Identify which cell holds the provided text, then report its (x, y) central coordinate. 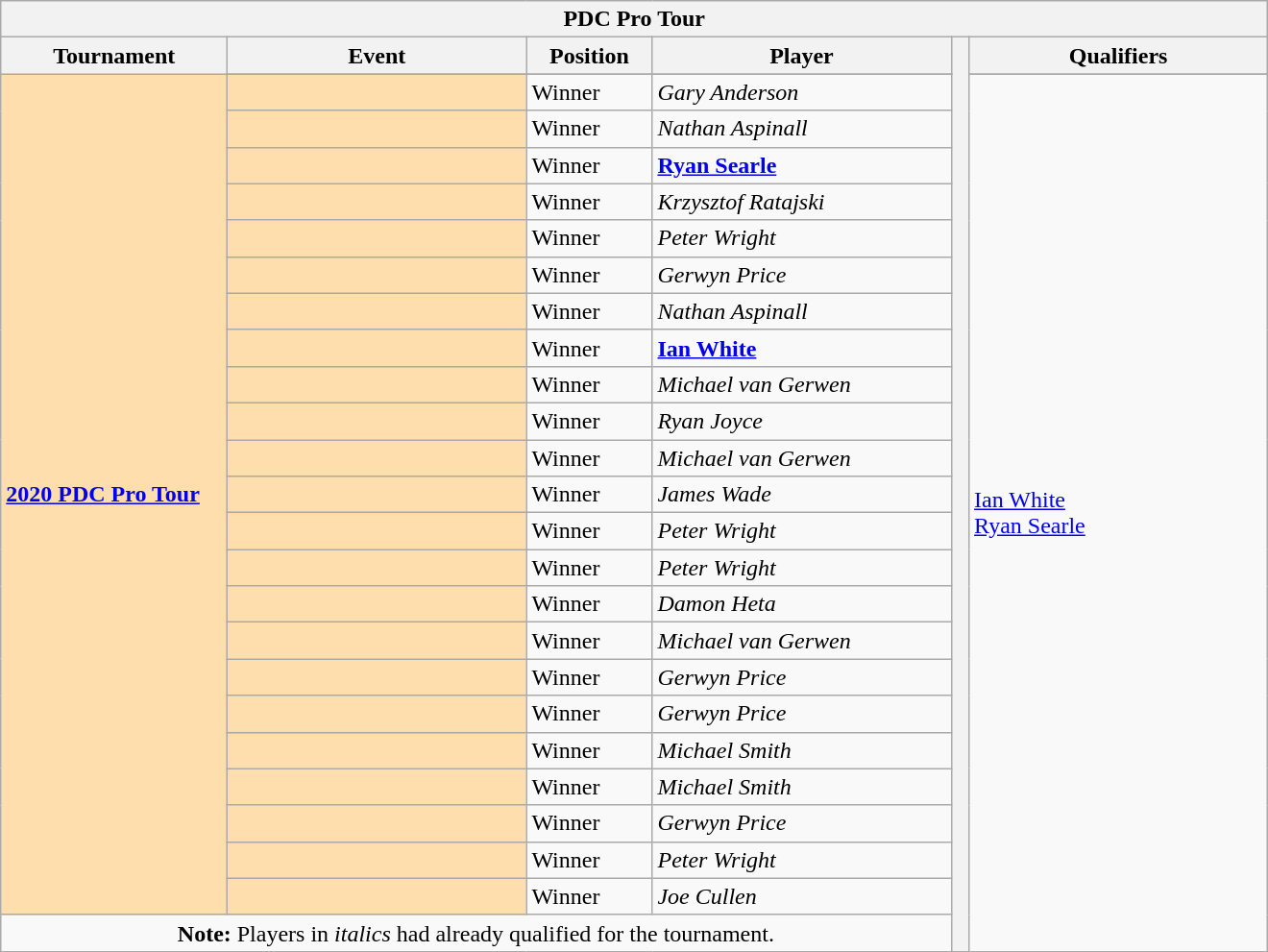
Position (590, 56)
Krzysztof Ratajski (801, 202)
Note: Players in italics had already qualified for the tournament. (476, 933)
Damon Heta (801, 604)
Ian White (801, 348)
Ryan Searle (801, 165)
Ian White Ryan Searle (1118, 513)
Player (801, 56)
Joe Cullen (801, 896)
Tournament (114, 56)
Event (377, 56)
James Wade (801, 495)
Qualifiers (1118, 56)
Gary Anderson (801, 92)
Ryan Joyce (801, 421)
PDC Pro Tour (634, 19)
2020 PDC Pro Tour (114, 494)
